Return [x, y] of the center of cell containing provided text 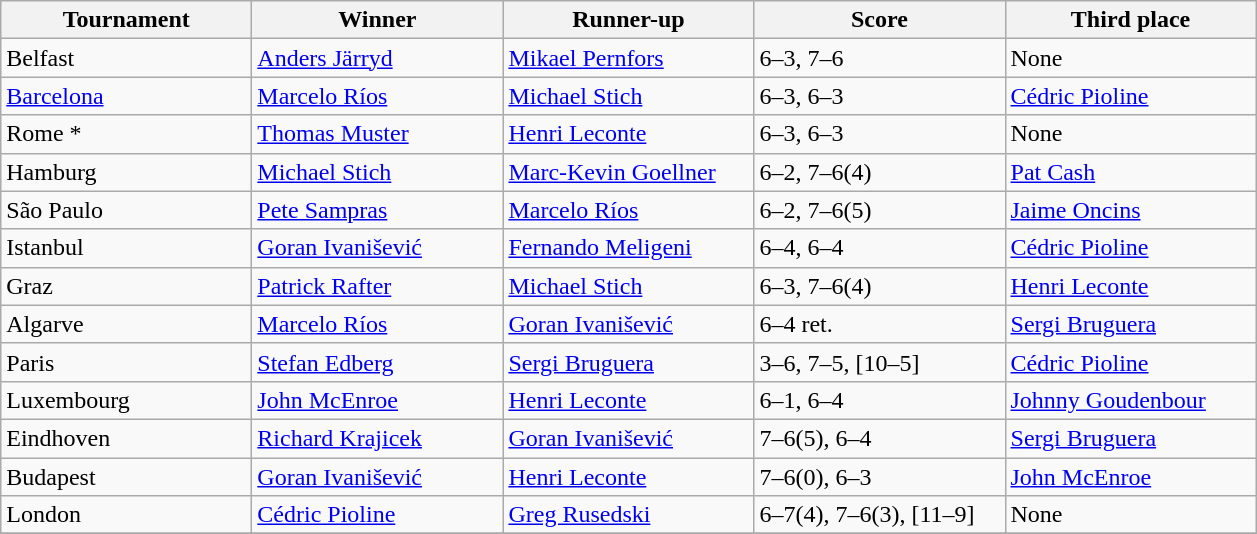
Richard Krajicek [378, 438]
Winner [378, 20]
Fernando Meligeni [628, 248]
Thomas Muster [378, 134]
3–6, 7–5, [10–5] [880, 362]
6–3, 7–6(4) [880, 286]
6–1, 6–4 [880, 400]
Pete Sampras [378, 210]
Score [880, 20]
São Paulo [126, 210]
7–6(5), 6–4 [880, 438]
Anders Järryd [378, 58]
Luxembourg [126, 400]
London [126, 515]
6–2, 7–6(5) [880, 210]
6–4, 6–4 [880, 248]
Rome * [126, 134]
Eindhoven [126, 438]
Stefan Edberg [378, 362]
Istanbul [126, 248]
6–7(4), 7–6(3), [11–9] [880, 515]
7–6(0), 6–3 [880, 477]
6–2, 7–6(4) [880, 172]
Graz [126, 286]
Johnny Goudenbour [1130, 400]
Barcelona [126, 96]
Marc-Kevin Goellner [628, 172]
Mikael Pernfors [628, 58]
6–3, 7–6 [880, 58]
Hamburg [126, 172]
Jaime Oncins [1130, 210]
Paris [126, 362]
Pat Cash [1130, 172]
Algarve [126, 324]
Greg Rusedski [628, 515]
Runner-up [628, 20]
Patrick Rafter [378, 286]
Belfast [126, 58]
Budapest [126, 477]
Third place [1130, 20]
Tournament [126, 20]
6–4 ret. [880, 324]
